Find where the given text appears and provide that cell's center as [X, Y] coordinate. 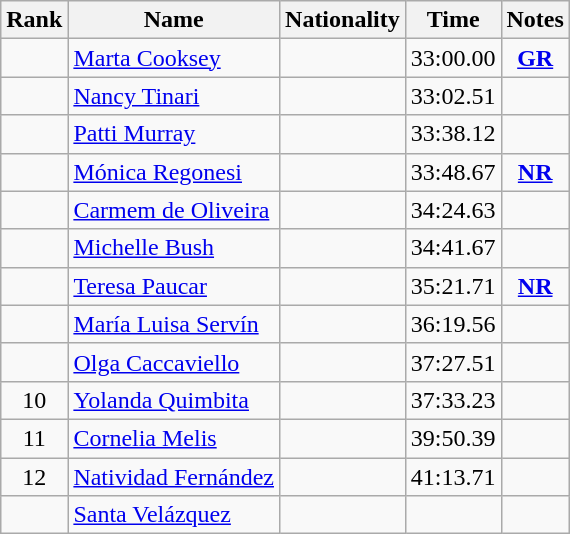
Patti Murray [174, 134]
41:13.71 [453, 477]
Yolanda Quimbita [174, 400]
Olga Caccaviello [174, 362]
Mónica Regonesi [174, 172]
Teresa Paucar [174, 286]
Natividad Fernández [174, 477]
Carmem de Oliveira [174, 210]
37:27.51 [453, 362]
Time [453, 20]
36:19.56 [453, 324]
GR [535, 58]
34:41.67 [453, 248]
33:38.12 [453, 134]
11 [34, 438]
Nancy Tinari [174, 96]
Cornelia Melis [174, 438]
34:24.63 [453, 210]
Michelle Bush [174, 248]
37:33.23 [453, 400]
Nationality [343, 20]
Marta Cooksey [174, 58]
33:02.51 [453, 96]
35:21.71 [453, 286]
María Luisa Servín [174, 324]
Santa Velázquez [174, 515]
39:50.39 [453, 438]
10 [34, 400]
Name [174, 20]
33:48.67 [453, 172]
12 [34, 477]
Rank [34, 20]
33:00.00 [453, 58]
Notes [535, 20]
